Pinpoint the cell where the given text exists, returning its (x, y) midpoint coordinate. 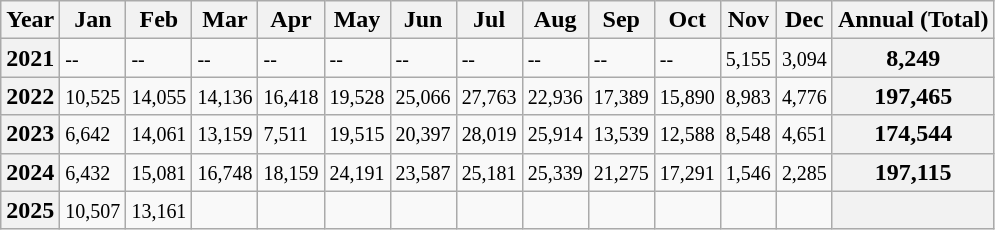
Oct (687, 20)
May (357, 20)
Aug (555, 20)
25,914 (555, 134)
Jul (489, 20)
197,115 (913, 172)
25,181 (489, 172)
10,525 (93, 96)
2023 (30, 134)
22,936 (555, 96)
12,588 (687, 134)
2021 (30, 58)
2025 (30, 210)
Feb (159, 20)
21,275 (621, 172)
Jan (93, 20)
1,546 (748, 172)
19,515 (357, 134)
Year (30, 20)
8,249 (913, 58)
4,651 (804, 134)
197,465 (913, 96)
20,397 (423, 134)
19,528 (357, 96)
Mar (225, 20)
14,136 (225, 96)
25,066 (423, 96)
8,983 (748, 96)
13,161 (159, 210)
16,748 (225, 172)
Jun (423, 20)
25,339 (555, 172)
14,055 (159, 96)
2022 (30, 96)
Dec (804, 20)
13,159 (225, 134)
8,548 (748, 134)
4,776 (804, 96)
15,081 (159, 172)
Annual (Total) (913, 20)
15,890 (687, 96)
7,511 (291, 134)
24,191 (357, 172)
Apr (291, 20)
16,418 (291, 96)
23,587 (423, 172)
Sep (621, 20)
13,539 (621, 134)
6,432 (93, 172)
Nov (748, 20)
17,389 (621, 96)
3,094 (804, 58)
27,763 (489, 96)
17,291 (687, 172)
18,159 (291, 172)
28,019 (489, 134)
6,642 (93, 134)
174,544 (913, 134)
2024 (30, 172)
2,285 (804, 172)
10,507 (93, 210)
5,155 (748, 58)
14,061 (159, 134)
